Scan for the cell matching the given text and deliver its [X, Y] coordinate at center. 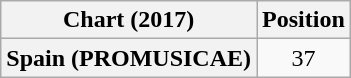
Spain (PROMUSICAE) [129, 58]
Chart (2017) [129, 20]
37 [304, 58]
Position [304, 20]
